Provide the [x, y] coordinate of the cell's center where the given text is located.  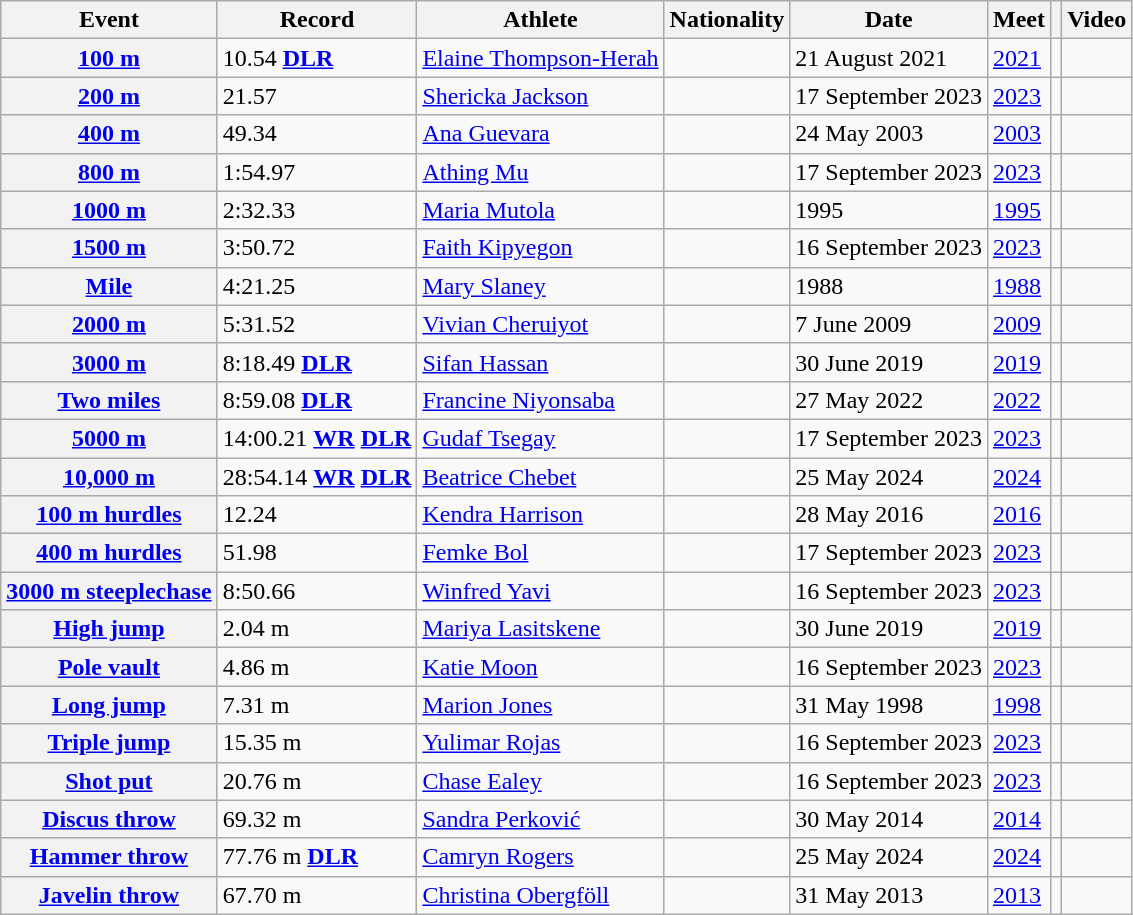
4.86 m [317, 667]
15.35 m [317, 743]
Discus throw [109, 819]
2016 [1020, 515]
2:32.33 [317, 210]
Kendra Harrison [540, 515]
Pole vault [109, 667]
Record [317, 20]
Chase Ealey [540, 781]
Winfred Yavi [540, 591]
5000 m [109, 438]
800 m [109, 172]
7.31 m [317, 705]
31 May 2013 [889, 895]
7 June 2009 [889, 324]
Mariya Lasitskene [540, 629]
Athing Mu [540, 172]
Francine Niyonsaba [540, 400]
24 May 2003 [889, 134]
Meet [1020, 20]
200 m [109, 96]
Camryn Rogers [540, 857]
67.70 m [317, 895]
Vivian Cheruiyot [540, 324]
1500 m [109, 248]
49.34 [317, 134]
5:31.52 [317, 324]
Nationality [727, 20]
Sifan Hassan [540, 362]
2014 [1020, 819]
Christina Obergföll [540, 895]
10.54 DLR [317, 58]
8:18.49 DLR [317, 362]
400 m [109, 134]
Mile [109, 286]
Triple jump [109, 743]
Mary Slaney [540, 286]
10,000 m [109, 477]
Hammer throw [109, 857]
High jump [109, 629]
3000 m steeplechase [109, 591]
Maria Mutola [540, 210]
Elaine Thompson-Herah [540, 58]
2.04 m [317, 629]
28 May 2016 [889, 515]
8:50.66 [317, 591]
Long jump [109, 705]
2022 [1020, 400]
100 m [109, 58]
1998 [1020, 705]
Beatrice Chebet [540, 477]
Yulimar Rojas [540, 743]
400 m hurdles [109, 553]
Femke Bol [540, 553]
21.57 [317, 96]
20.76 m [317, 781]
69.32 m [317, 819]
Marion Jones [540, 705]
Date [889, 20]
1:54.97 [317, 172]
30 May 2014 [889, 819]
21 August 2021 [889, 58]
3:50.72 [317, 248]
Faith Kipyegon [540, 248]
28:54.14 WR DLR [317, 477]
100 m hurdles [109, 515]
Javelin throw [109, 895]
77.76 m DLR [317, 857]
8:59.08 DLR [317, 400]
Event [109, 20]
1000 m [109, 210]
Katie Moon [540, 667]
14:00.21 WR DLR [317, 438]
Shericka Jackson [540, 96]
2013 [1020, 895]
51.98 [317, 553]
27 May 2022 [889, 400]
3000 m [109, 362]
Two miles [109, 400]
2021 [1020, 58]
2000 m [109, 324]
31 May 1998 [889, 705]
Video [1097, 20]
Gudaf Tsegay [540, 438]
2009 [1020, 324]
4:21.25 [317, 286]
2003 [1020, 134]
Shot put [109, 781]
Ana Guevara [540, 134]
12.24 [317, 515]
Sandra Perković [540, 819]
Athlete [540, 20]
